Scan for the cell matching the given text and deliver its [x, y] coordinate at center. 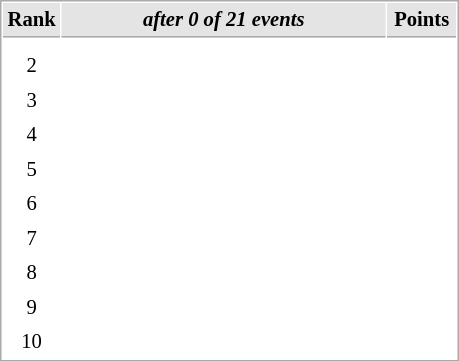
9 [32, 308]
10 [32, 342]
3 [32, 100]
6 [32, 204]
Rank [32, 20]
Points [422, 20]
7 [32, 238]
8 [32, 272]
after 0 of 21 events [224, 20]
5 [32, 170]
4 [32, 134]
2 [32, 66]
